Provide the [X, Y] coordinate of the cell's center where the given text is located.  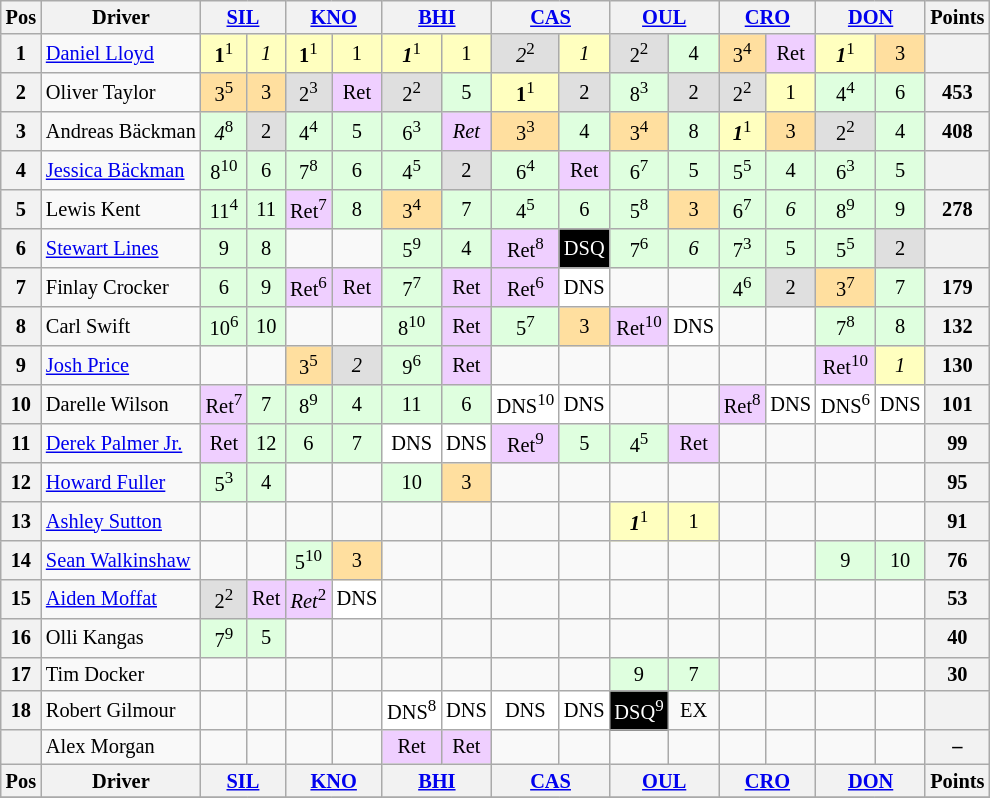
Robert Gilmour [121, 710]
Carl Swift [121, 326]
Josh Price [121, 366]
Ret9 [526, 444]
Oliver Taylor [121, 92]
– [957, 747]
114 [224, 210]
408 [957, 132]
95 [957, 482]
79 [224, 638]
15 [21, 598]
Jessica Bäckman [121, 170]
DSQ [584, 248]
DSQ9 [638, 710]
Aiden Moffat [121, 598]
Darelle Wilson [121, 404]
Derek Palmer Jr. [121, 444]
23 [308, 92]
Stewart Lines [121, 248]
132 [957, 326]
99 [957, 444]
83 [638, 92]
278 [957, 210]
179 [957, 288]
Sean Walkinshaw [121, 560]
14 [21, 560]
33 [526, 132]
37 [846, 288]
73 [742, 248]
453 [957, 92]
77 [412, 288]
18 [21, 710]
130 [957, 366]
DNS10 [526, 404]
DNS6 [846, 404]
48 [224, 132]
13 [21, 520]
106 [224, 326]
Lewis Kent [121, 210]
17 [21, 674]
96 [412, 366]
510 [308, 560]
Olli Kangas [121, 638]
58 [638, 210]
Howard Fuller [121, 482]
101 [957, 404]
91 [957, 520]
DNS8 [412, 710]
Andreas Bäckman [121, 132]
64 [526, 170]
Daniel Lloyd [121, 54]
59 [412, 248]
40 [957, 638]
Ret2 [308, 598]
46 [742, 288]
Tim Docker [121, 674]
Finlay Crocker [121, 288]
Alex Morgan [121, 747]
16 [21, 638]
EX [693, 710]
57 [526, 326]
Ashley Sutton [121, 520]
30 [957, 674]
